For the text-containing cell, return its midpoint in [X, Y] coordinate format. 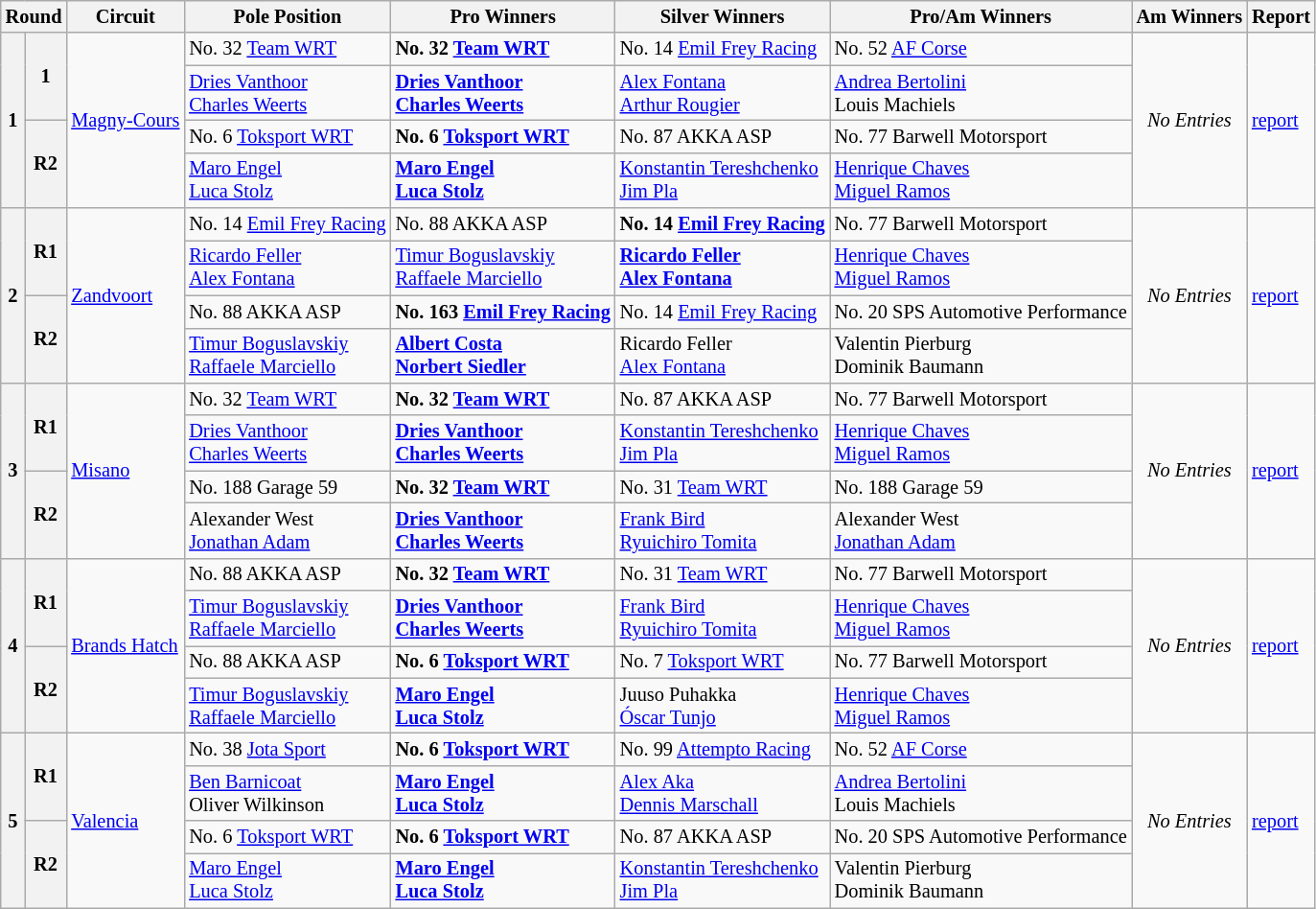
Magny-Cours [125, 121]
2 [13, 295]
Misano [125, 470]
Am Winners [1190, 16]
Pole Position [288, 16]
Round [35, 16]
Circuit [125, 16]
4 [13, 646]
Albert Costa Norbert Siedler [503, 356]
Alex Aka Dennis Marschall [723, 793]
Pro Winners [503, 16]
No. 163 Emil Frey Racing [503, 312]
Report [1281, 16]
Juuso Puhakka Óscar Tunjo [723, 706]
No. 7 Toksport WRT [723, 662]
Valencia [125, 821]
Ben Barnicoat Oliver Wilkinson [288, 793]
3 [13, 470]
Alex Fontana Arthur Rougier [723, 93]
Brands Hatch [125, 646]
Pro/Am Winners [981, 16]
No. 38 Jota Sport [288, 749]
Zandvoort [125, 295]
Silver Winners [723, 16]
No. 99 Attempto Racing [723, 749]
5 [13, 821]
